Identify which cell holds the provided text, then report its [x, y] central coordinate. 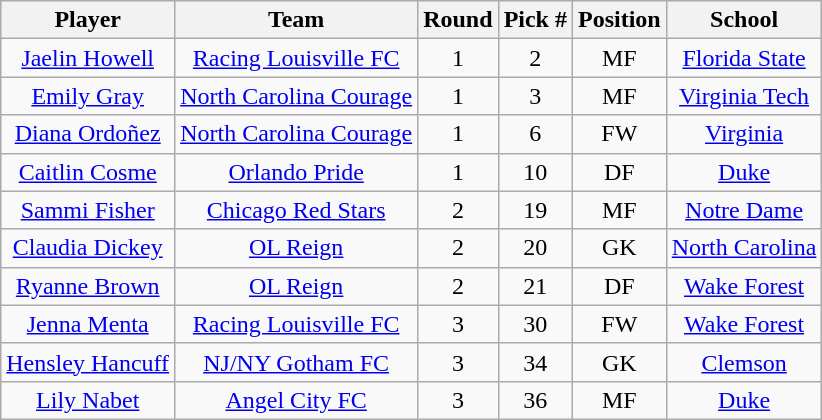
Clemson [744, 362]
30 [535, 324]
Diana Ordoñez [88, 134]
20 [535, 248]
34 [535, 362]
Emily Gray [88, 96]
Round [458, 20]
Team [296, 20]
21 [535, 286]
19 [535, 210]
6 [535, 134]
10 [535, 172]
Ryanne Brown [88, 286]
Pick # [535, 20]
Notre Dame [744, 210]
Player [88, 20]
Florida State [744, 58]
Lily Nabet [88, 400]
Orlando Pride [296, 172]
Caitlin Cosme [88, 172]
Sammi Fisher [88, 210]
Jenna Menta [88, 324]
School [744, 20]
36 [535, 400]
Hensley Hancuff [88, 362]
Position [619, 20]
Angel City FC [296, 400]
North Carolina [744, 248]
Jaelin Howell [88, 58]
Chicago Red Stars [296, 210]
Claudia Dickey [88, 248]
NJ/NY Gotham FC [296, 362]
Virginia Tech [744, 96]
Virginia [744, 134]
